From the cell containing the given text, extract its center point as [x, y] coordinate. 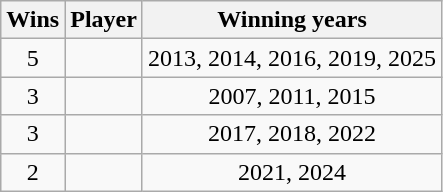
2013, 2014, 2016, 2019, 2025 [292, 58]
5 [33, 58]
Winning years [292, 20]
2017, 2018, 2022 [292, 134]
Player [104, 20]
2007, 2011, 2015 [292, 96]
2 [33, 172]
Wins [33, 20]
2021, 2024 [292, 172]
